Return the (X, Y) coordinate for the center point of the cell that contains the specified text.  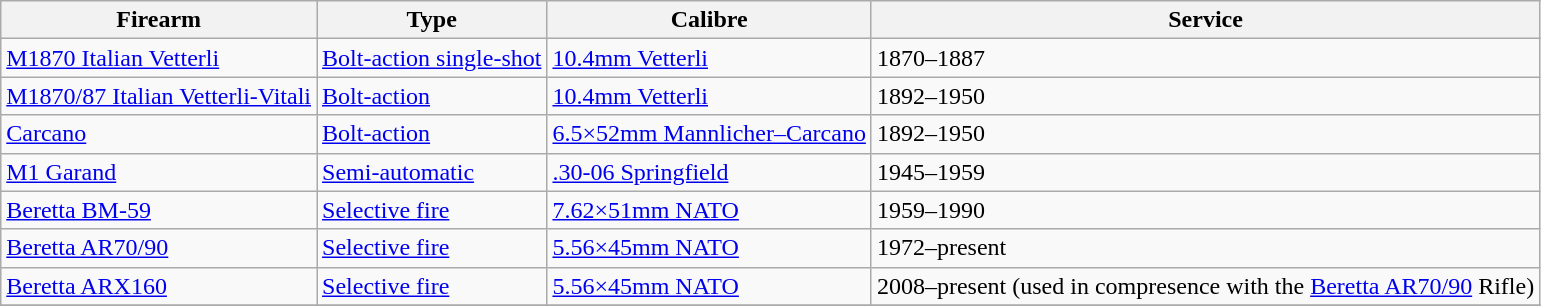
7.62×51mm NATO (710, 210)
M1870/87 Italian Vetterli-Vitali (159, 96)
6.5×52mm Mannlicher–Carcano (710, 134)
M1 Garand (159, 172)
Beretta AR70/90 (159, 248)
Service (1205, 20)
1972–present (1205, 248)
Firearm (159, 20)
Carcano (159, 134)
M1870 Italian Vetterli (159, 58)
1959–1990 (1205, 210)
Semi-automatic (432, 172)
2008–present (used in compresence with the Beretta AR70/90 Rifle) (1205, 286)
Type (432, 20)
Beretta BM-59 (159, 210)
1870–1887 (1205, 58)
1945–1959 (1205, 172)
Bolt-action single-shot (432, 58)
Calibre (710, 20)
Beretta ARX160 (159, 286)
.30-06 Springfield (710, 172)
